From the cell containing the given text, extract its center point as [x, y] coordinate. 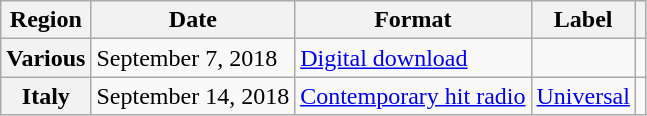
Contemporary hit radio [413, 96]
Universal [583, 96]
Italy [46, 96]
September 14, 2018 [193, 96]
Format [413, 20]
Region [46, 20]
Various [46, 58]
Digital download [413, 58]
September 7, 2018 [193, 58]
Date [193, 20]
Label [583, 20]
